Pinpoint the cell where the given text exists, returning its (x, y) midpoint coordinate. 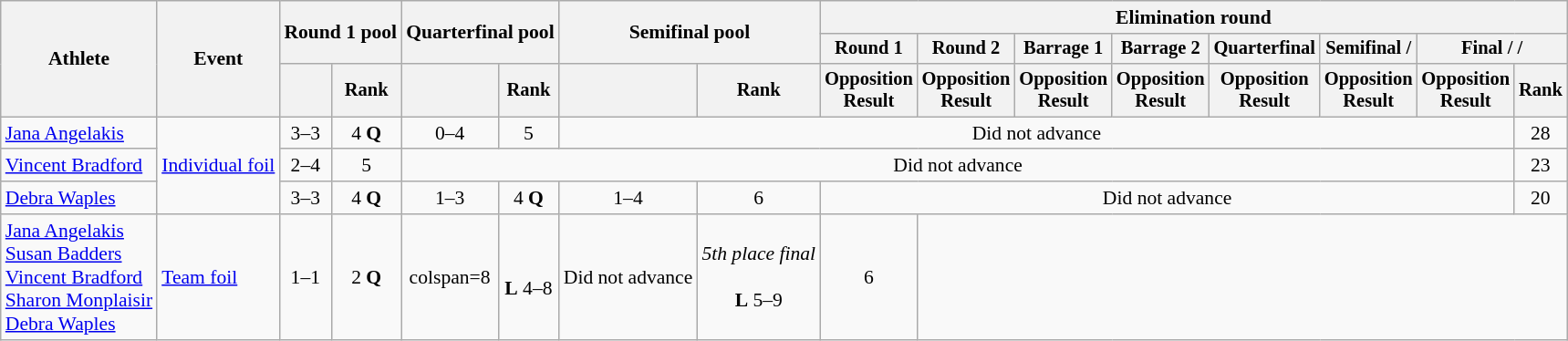
Athlete (78, 58)
Barrage 2 (1160, 49)
Jana Angelakis (78, 133)
Barrage 1 (1064, 49)
Final / / (1491, 49)
23 (1541, 166)
Quarterfinal pool (480, 33)
20 (1541, 198)
Quarterfinal (1264, 49)
28 (1541, 133)
1–3 (450, 198)
Round 1 (868, 49)
Team foil (218, 277)
Event (218, 58)
2 Q (367, 277)
Individual foil (218, 166)
2–4 (305, 166)
Jana AngelakisSusan BaddersVincent BradfordSharon MonplaisirDebra Waples (78, 277)
5th place finalL 5–9 (759, 277)
Debra Waples (78, 198)
1–4 (628, 198)
Round 2 (967, 49)
colspan=8 (450, 277)
0–4 (450, 133)
Round 1 pool (340, 33)
Vincent Bradford (78, 166)
1–1 (305, 277)
Elimination round (1193, 17)
L 4–8 (529, 277)
Semifinal pool (690, 33)
Semifinal / (1368, 49)
